Scan for the cell matching the given text and deliver its [X, Y] coordinate at center. 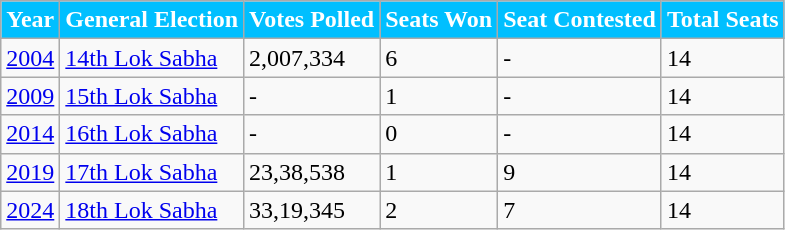
2024 [30, 210]
6 [439, 58]
General Election [152, 20]
2019 [30, 172]
Total Seats [722, 20]
7 [580, 210]
2,007,334 [312, 58]
2 [439, 210]
2009 [30, 96]
23,38,538 [312, 172]
9 [580, 172]
14th Lok Sabha [152, 58]
2004 [30, 58]
0 [439, 134]
Votes Polled [312, 20]
Seats Won [439, 20]
Year [30, 20]
15th Lok Sabha [152, 96]
16th Lok Sabha [152, 134]
2014 [30, 134]
33,19,345 [312, 210]
Seat Contested [580, 20]
17th Lok Sabha [152, 172]
18th Lok Sabha [152, 210]
